Output the [X, Y] coordinate of the center of the cell containing the given text.  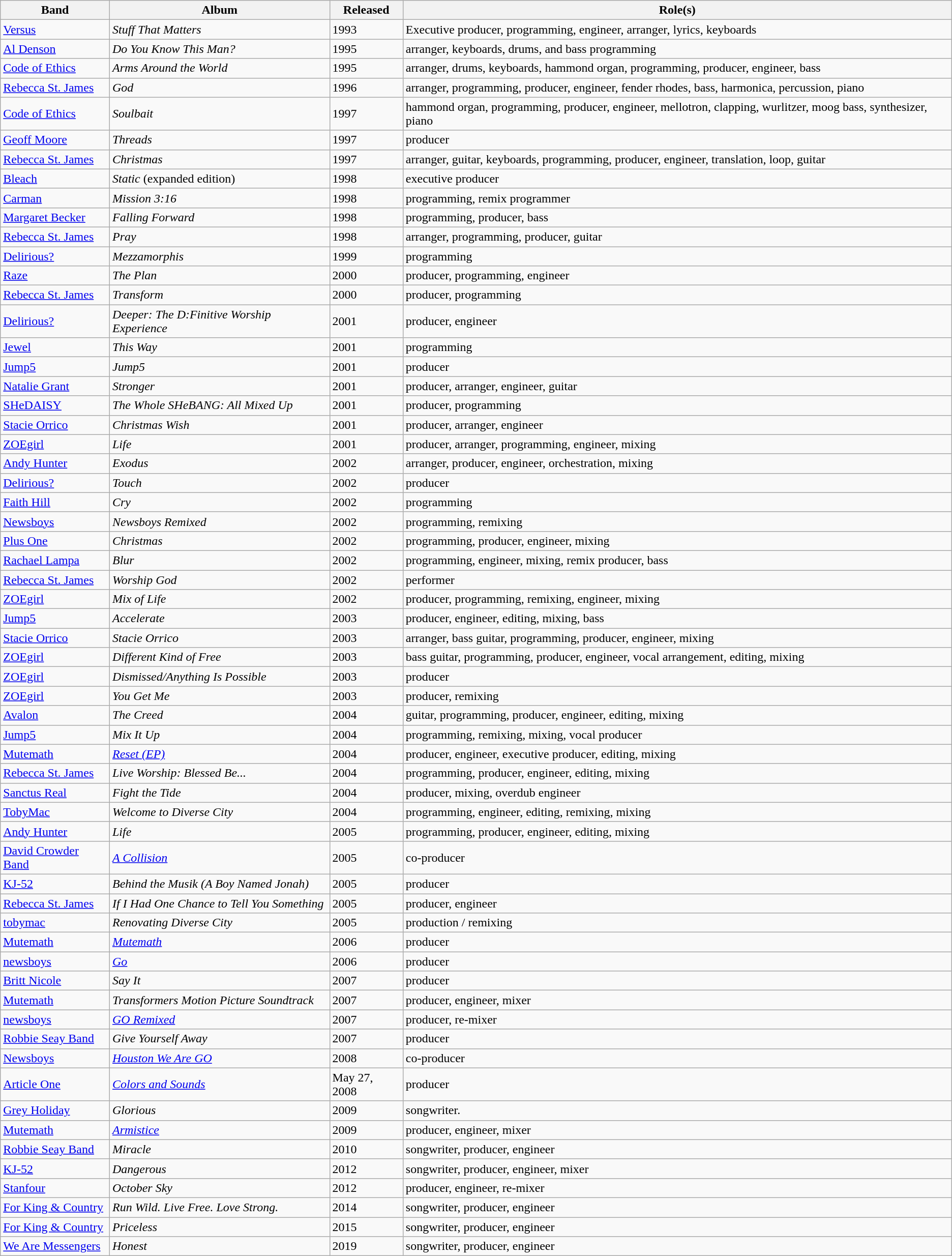
Al Denson [55, 49]
Live Worship: Blessed Be... [220, 773]
producer, engineer, executive producer, editing, mixing [677, 754]
Mix of Life [220, 599]
Deeper: The D:Finitive Worship Experience [220, 322]
Go [220, 961]
Mission 3:16 [220, 198]
arranger, drums, keyboards, hammond organ, programming, producer, engineer, bass [677, 68]
tobymac [55, 923]
Welcome to Diverse City [220, 812]
The Plan [220, 276]
Mezzamorphis [220, 256]
producer, programming, engineer [677, 276]
programming, engineer, editing, remixing, mixing [677, 812]
songwriter. [677, 1111]
arranger, programming, producer, guitar [677, 237]
Accelerate [220, 619]
1999 [366, 256]
producer, engineer, editing, mixing, bass [677, 619]
Band [55, 10]
This Way [220, 347]
programming, remix programmer [677, 198]
Transformers Motion Picture Soundtrack [220, 1000]
Armistice [220, 1130]
The Whole SHeBANG: All Mixed Up [220, 405]
Priceless [220, 1226]
2010 [366, 1149]
GO Remixed [220, 1019]
2019 [366, 1246]
Dangerous [220, 1169]
arranger, producer, engineer, orchestration, mixing [677, 463]
Rachael Lampa [55, 560]
2015 [366, 1226]
Arms Around the World [220, 68]
TobyMac [55, 812]
Raze [55, 276]
Sanctus Real [55, 793]
Glorious [220, 1111]
SHeDAISY [55, 405]
Falling Forward [220, 217]
hammond organ, programming, producer, engineer, mellotron, clapping, wurlitzer, moog bass, synthesizer, piano [677, 114]
Pray [220, 237]
producer, re-mixer [677, 1019]
performer [677, 579]
2014 [366, 1207]
Plus One [55, 541]
Newsboys Remixed [220, 521]
Stanfour [55, 1188]
Christmas Wish [220, 425]
Natalie Grant [55, 386]
You Get Me [220, 696]
Give Yourself Away [220, 1039]
executive producer [677, 179]
programming, remixing [677, 521]
bass guitar, programming, producer, engineer, vocal arrangement, editing, mixing [677, 657]
producer, arranger, programming, engineer, mixing [677, 444]
Geoff Moore [55, 140]
songwriter, producer, engineer, mixer [677, 1169]
producer, programming, remixing, engineer, mixing [677, 599]
programming, engineer, mixing, remix producer, bass [677, 560]
Different Kind of Free [220, 657]
Faith Hill [55, 502]
Dismissed/Anything Is Possible [220, 677]
Renovating Diverse City [220, 923]
We Are Messengers [55, 1246]
2008 [366, 1058]
programming, remixing, mixing, vocal producer [677, 735]
1993 [366, 30]
God [220, 87]
Soulbait [220, 114]
programming, producer, engineer, mixing [677, 541]
The Creed [220, 715]
Houston We Are GO [220, 1058]
Article One [55, 1085]
producer, arranger, engineer [677, 425]
producer, arranger, engineer, guitar [677, 386]
October Sky [220, 1188]
Threads [220, 140]
Transform [220, 295]
If I Had One Chance to Tell You Something [220, 903]
Stronger [220, 386]
Do You Know This Man? [220, 49]
arranger, guitar, keyboards, programming, producer, engineer, translation, loop, guitar [677, 159]
A Collision [220, 858]
Exodus [220, 463]
Jewel [55, 347]
Versus [55, 30]
Mix It Up [220, 735]
Behind the Musik (A Boy Named Jonah) [220, 884]
Static (expanded edition) [220, 179]
Carman [55, 198]
arranger, bass guitar, programming, producer, engineer, mixing [677, 638]
Say It [220, 981]
arranger, programming, producer, engineer, fender rhodes, bass, harmonica, percussion, piano [677, 87]
Released [366, 10]
Worship God [220, 579]
Album [220, 10]
Britt Nicole [55, 981]
Miracle [220, 1149]
programming, producer, bass [677, 217]
producer, remixing [677, 696]
producer, mixing, overdub engineer [677, 793]
arranger, keyboards, drums, and bass programming [677, 49]
production / remixing [677, 923]
Stuff That Matters [220, 30]
Bleach [55, 179]
Fight the Tide [220, 793]
May 27, 2008 [366, 1085]
Run Wild. Live Free. Love Strong. [220, 1207]
producer, engineer, re-mixer [677, 1188]
Honest [220, 1246]
Cry [220, 502]
Role(s) [677, 10]
Grey Holiday [55, 1111]
David Crowder Band [55, 858]
1996 [366, 87]
Margaret Becker [55, 217]
Colors and Sounds [220, 1085]
Touch [220, 483]
guitar, programming, producer, engineer, editing, mixing [677, 715]
Executive producer, programming, engineer, arranger, lyrics, keyboards [677, 30]
Reset (EP) [220, 754]
Blur [220, 560]
Avalon [55, 715]
